Determine the [X, Y] coordinate at the center of the cell enclosing the given text.  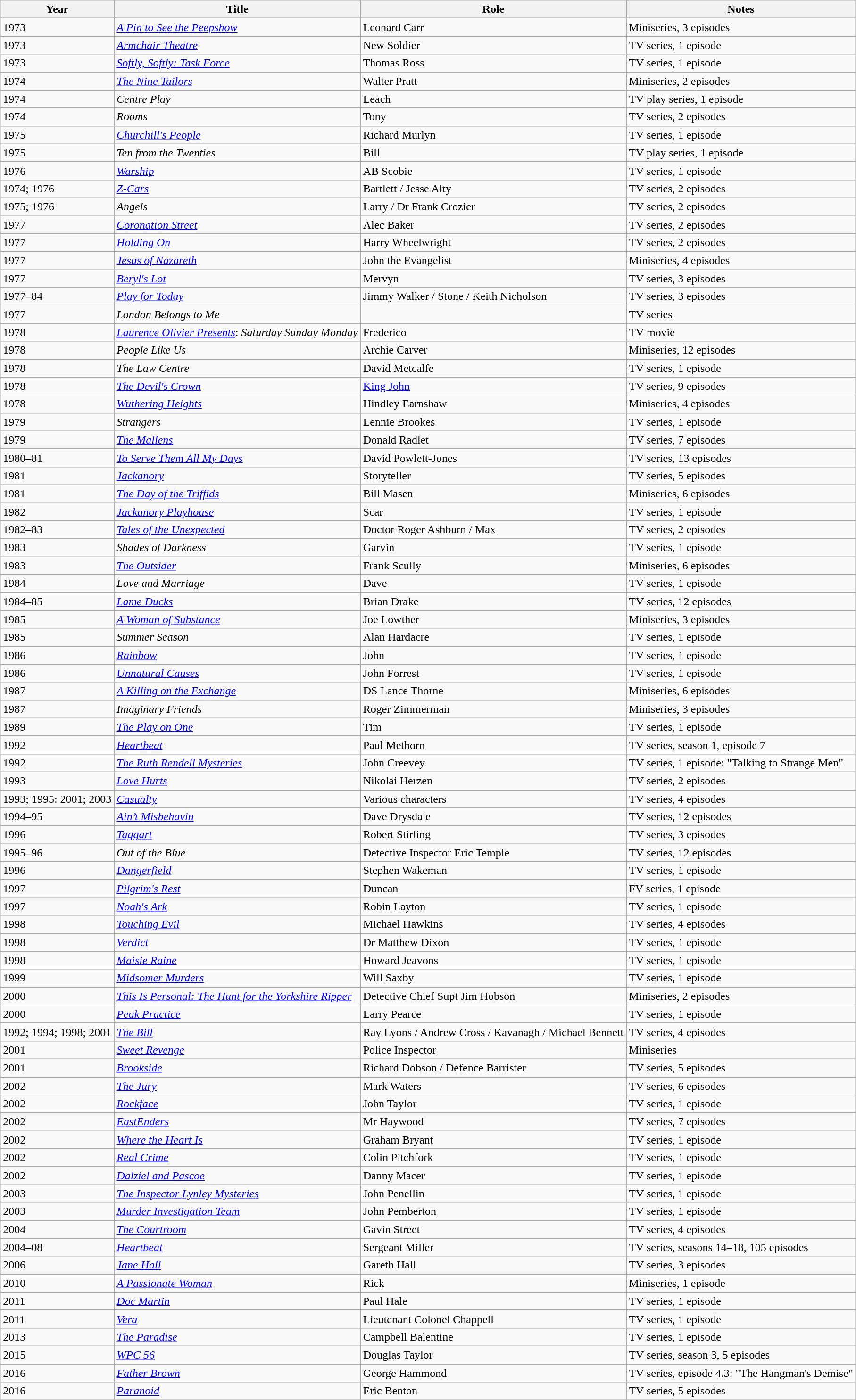
Doctor Roger Ashburn / Max [493, 530]
Taggart [237, 835]
Rainbow [237, 655]
2013 [58, 1337]
TV series, 6 episodes [741, 1086]
Paul Methorn [493, 745]
TV series, 1 episode: "Talking to Strange Men" [741, 763]
Churchill's People [237, 135]
John Pemberton [493, 1211]
Lennie Brookes [493, 422]
Harry Wheelwright [493, 243]
1999 [58, 978]
Where the Heart Is [237, 1140]
Mervyn [493, 279]
Tim [493, 727]
John [493, 655]
John Creevey [493, 763]
The Ruth Rendell Mysteries [237, 763]
Frederico [493, 332]
Jesus of Nazareth [237, 261]
Robert Stirling [493, 835]
A Pin to See the Peepshow [237, 27]
Paul Hale [493, 1301]
Duncan [493, 889]
TV series, season 3, 5 episodes [741, 1355]
1993; 1995: 2001; 2003 [58, 799]
To Serve Them All My Days [237, 458]
The Play on One [237, 727]
Rick [493, 1283]
Richard Dobson / Defence Barrister [493, 1068]
Brian Drake [493, 601]
New Soldier [493, 45]
Lieutenant Colonel Chappell [493, 1319]
TV series [741, 314]
This Is Personal: The Hunt for the Yorkshire Ripper [237, 996]
Bill Masen [493, 494]
David Metcalfe [493, 368]
John the Evangelist [493, 261]
Beryl's Lot [237, 279]
John Taylor [493, 1104]
Bartlett / Jesse Alty [493, 189]
TV movie [741, 332]
Ten from the Twenties [237, 153]
The Law Centre [237, 368]
Scar [493, 511]
Leonard Carr [493, 27]
A Killing on the Exchange [237, 691]
1974; 1976 [58, 189]
Walter Pratt [493, 81]
1984–85 [58, 601]
Joe Lowther [493, 619]
Shades of Darkness [237, 548]
Coronation Street [237, 225]
TV series, season 1, episode 7 [741, 745]
Brookside [237, 1068]
Dangerfield [237, 871]
Year [58, 9]
People Like Us [237, 350]
Noah's Ark [237, 906]
Miniseries, 12 episodes [741, 350]
1989 [58, 727]
Richard Murlyn [493, 135]
Larry Pearce [493, 1014]
Jane Hall [237, 1265]
Pilgrim's Rest [237, 889]
Verdict [237, 942]
TV series, 9 episodes [741, 386]
The Outsider [237, 566]
TV series, 13 episodes [741, 458]
The Mallens [237, 440]
Imaginary Friends [237, 709]
Danny Macer [493, 1176]
Laurence Olivier Presents: Saturday Sunday Monday [237, 332]
The Courtroom [237, 1229]
The Day of the Triffids [237, 494]
1984 [58, 584]
Miniseries, 1 episode [741, 1283]
Armchair Theatre [237, 45]
Unnatural Causes [237, 673]
King John [493, 386]
Stephen Wakeman [493, 871]
Midsomer Murders [237, 978]
Mark Waters [493, 1086]
Peak Practice [237, 1014]
1976 [58, 171]
Softly, Softly: Task Force [237, 63]
Mr Haywood [493, 1122]
Murder Investigation Team [237, 1211]
AB Scobie [493, 171]
Lame Ducks [237, 601]
Douglas Taylor [493, 1355]
Colin Pitchfork [493, 1158]
1982–83 [58, 530]
Vera [237, 1319]
Michael Hawkins [493, 924]
George Hammond [493, 1373]
Paranoid [237, 1391]
John Forrest [493, 673]
2015 [58, 1355]
Sergeant Miller [493, 1247]
DS Lance Thorne [493, 691]
Alan Hardacre [493, 637]
Ain’t Misbehavin [237, 817]
Tony [493, 117]
Gavin Street [493, 1229]
2010 [58, 1283]
Howard Jeavons [493, 960]
Campbell Balentine [493, 1337]
Love and Marriage [237, 584]
Larry / Dr Frank Crozier [493, 206]
1994–95 [58, 817]
Summer Season [237, 637]
The Devil's Crown [237, 386]
Garvin [493, 548]
EastEnders [237, 1122]
2006 [58, 1265]
Wuthering Heights [237, 404]
The Paradise [237, 1337]
Father Brown [237, 1373]
Detective Inspector Eric Temple [493, 853]
Touching Evil [237, 924]
1975; 1976 [58, 206]
Gareth Hall [493, 1265]
Eric Benton [493, 1391]
Hindley Earnshaw [493, 404]
Roger Zimmerman [493, 709]
A Woman of Substance [237, 619]
Archie Carver [493, 350]
Dave Drysdale [493, 817]
Storyteller [493, 476]
Will Saxby [493, 978]
Dave [493, 584]
Various characters [493, 799]
Z-Cars [237, 189]
Graham Bryant [493, 1140]
WPC 56 [237, 1355]
FV series, 1 episode [741, 889]
Rockface [237, 1104]
The Inspector Lynley Mysteries [237, 1194]
Doc Martin [237, 1301]
Donald Radlet [493, 440]
Tales of the Unexpected [237, 530]
Title [237, 9]
Holding On [237, 243]
Notes [741, 9]
The Nine Tailors [237, 81]
The Bill [237, 1032]
London Belongs to Me [237, 314]
Police Inspector [493, 1050]
Bill [493, 153]
David Powlett-Jones [493, 458]
1995–96 [58, 853]
Alec Baker [493, 225]
Robin Layton [493, 906]
Jackanory Playhouse [237, 511]
Thomas Ross [493, 63]
Jackanory [237, 476]
TV series, seasons 14–18, 105 episodes [741, 1247]
Role [493, 9]
Rooms [237, 117]
Centre Play [237, 99]
John Penellin [493, 1194]
2004–08 [58, 1247]
1977–84 [58, 296]
Real Crime [237, 1158]
TV series, episode 4.3: "The Hangman's Demise" [741, 1373]
2004 [58, 1229]
Out of the Blue [237, 853]
Warship [237, 171]
Leach [493, 99]
Dalziel and Pascoe [237, 1176]
Love Hurts [237, 781]
Sweet Revenge [237, 1050]
Nikolai Herzen [493, 781]
Dr Matthew Dixon [493, 942]
Angels [237, 206]
Maisie Raine [237, 960]
The Jury [237, 1086]
Casualty [237, 799]
Frank Scully [493, 566]
A Passionate Woman [237, 1283]
Strangers [237, 422]
1982 [58, 511]
1980–81 [58, 458]
Ray Lyons / Andrew Cross / Kavanagh / Michael Bennett [493, 1032]
Jimmy Walker / Stone / Keith Nicholson [493, 296]
Play for Today [237, 296]
Miniseries [741, 1050]
1992; 1994; 1998; 2001 [58, 1032]
1993 [58, 781]
Detective Chief Supt Jim Hobson [493, 996]
